Scan for the cell matching the given text and deliver its [x, y] coordinate at center. 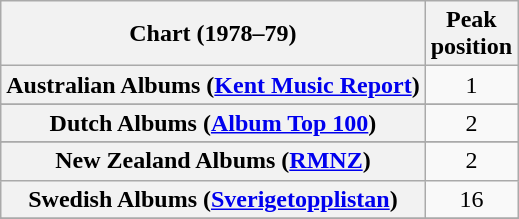
16 [471, 199]
New Zealand Albums (RMNZ) [213, 161]
Chart (1978–79) [213, 34]
1 [471, 85]
Dutch Albums (Album Top 100) [213, 123]
Swedish Albums (Sverigetopplistan) [213, 199]
Peakposition [471, 34]
Australian Albums (Kent Music Report) [213, 85]
